Determine the [X, Y] coordinate at the center of the cell enclosing the given text.  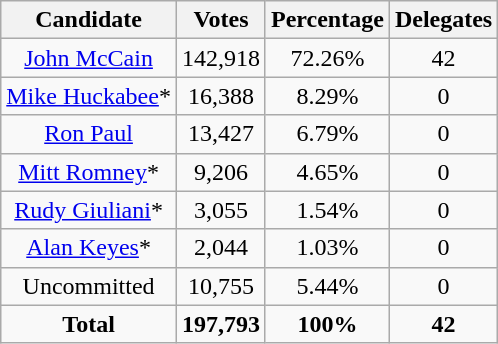
Percentage [327, 20]
4.65% [327, 172]
72.26% [327, 58]
5.44% [327, 286]
100% [327, 324]
10,755 [220, 286]
Mike Huckabee* [89, 96]
John McCain [89, 58]
Votes [220, 20]
1.54% [327, 210]
197,793 [220, 324]
Delegates [443, 20]
Mitt Romney* [89, 172]
Uncommitted [89, 286]
Rudy Giuliani* [89, 210]
2,044 [220, 248]
8.29% [327, 96]
Candidate [89, 20]
16,388 [220, 96]
1.03% [327, 248]
6.79% [327, 134]
Total [89, 324]
9,206 [220, 172]
13,427 [220, 134]
Ron Paul [89, 134]
142,918 [220, 58]
3,055 [220, 210]
Alan Keyes* [89, 248]
